From the cell containing the given text, extract its center point as (x, y) coordinate. 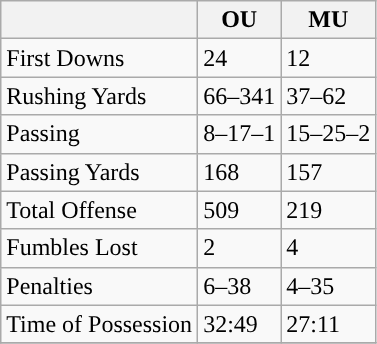
Rushing Yards (100, 96)
Passing (100, 134)
4 (328, 248)
168 (240, 172)
509 (240, 210)
Fumbles Lost (100, 248)
157 (328, 172)
37–62 (328, 96)
MU (328, 20)
8–17–1 (240, 134)
Time of Possession (100, 324)
66–341 (240, 96)
219 (328, 210)
15–25–2 (328, 134)
32:49 (240, 324)
2 (240, 248)
Penalties (100, 286)
4–35 (328, 286)
24 (240, 58)
6–38 (240, 286)
First Downs (100, 58)
12 (328, 58)
Passing Yards (100, 172)
Total Offense (100, 210)
27:11 (328, 324)
OU (240, 20)
